Capture the cell that displays the provided text and extract its (X, Y) central coordinate. 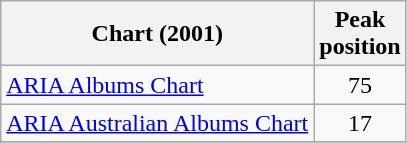
ARIA Australian Albums Chart (158, 123)
17 (360, 123)
Chart (2001) (158, 34)
ARIA Albums Chart (158, 85)
Peakposition (360, 34)
75 (360, 85)
